For the text-containing cell, return its midpoint in [x, y] coordinate format. 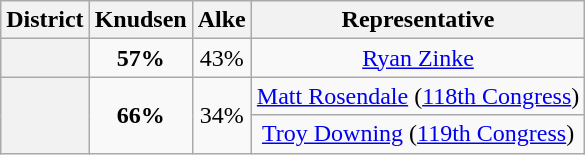
Ryan Zinke [418, 58]
Alke [222, 20]
Knudsen [140, 20]
Matt Rosendale (118th Congress) [418, 96]
Troy Downing (119th Congress) [418, 134]
District [45, 20]
66% [140, 115]
43% [222, 58]
Representative [418, 20]
57% [140, 58]
34% [222, 115]
